From the cell containing the given text, extract its center point as [X, Y] coordinate. 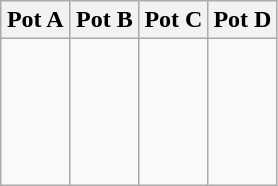
Pot C [174, 20]
Pot A [36, 20]
Pot D [242, 20]
Pot B [104, 20]
